Detect which cell encompasses the target text, then output its [X, Y] center coordinate. 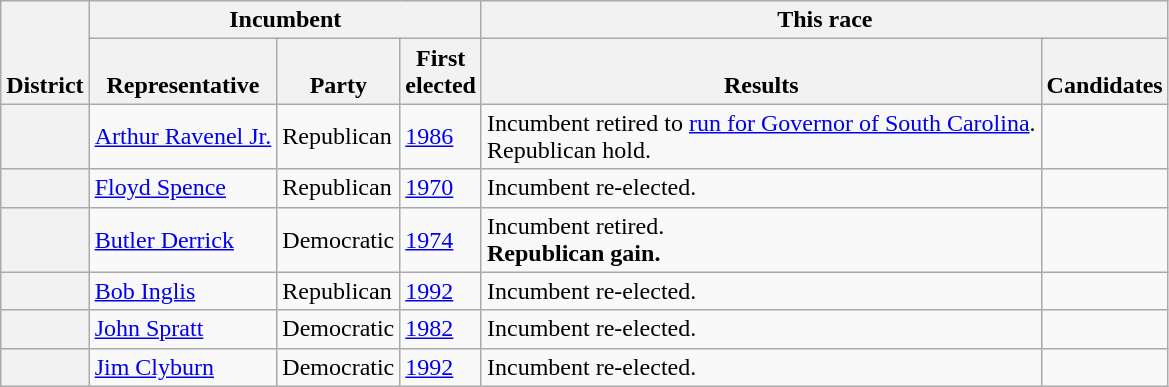
This race [824, 20]
Candidates [1104, 72]
1982 [441, 329]
Floyd Spence [183, 188]
Representative [183, 72]
Party [338, 72]
John Spratt [183, 329]
Bob Inglis [183, 291]
Incumbent [285, 20]
Incumbent retired to run for Governor of South Carolina.Republican hold. [761, 136]
Results [761, 72]
Butler Derrick [183, 240]
Arthur Ravenel Jr. [183, 136]
1986 [441, 136]
District [45, 52]
Incumbent retired.Republican gain. [761, 240]
1974 [441, 240]
1970 [441, 188]
Firstelected [441, 72]
Jim Clyburn [183, 367]
